Determine the [X, Y] coordinate at the center of the cell enclosing the given text.  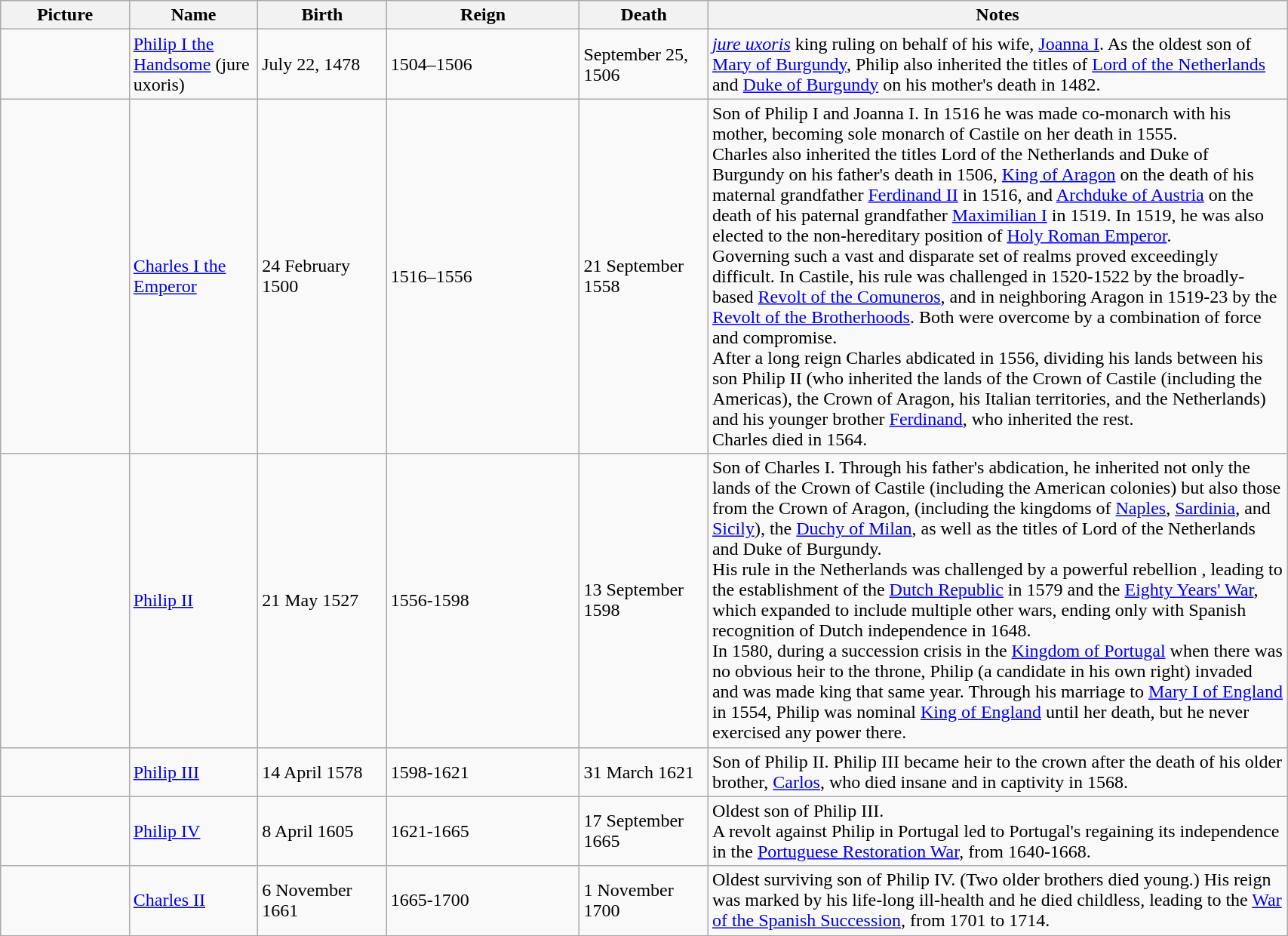
Notes [998, 15]
8 April 1605 [322, 831]
Philip IV [193, 831]
July 22, 1478 [322, 64]
Picture [65, 15]
1665-1700 [483, 901]
Reign [483, 15]
September 25, 1506 [644, 64]
24 February 1500 [322, 276]
13 September 1598 [644, 601]
Death [644, 15]
1621-1665 [483, 831]
31 March 1621 [644, 771]
1 November 1700 [644, 901]
14 April 1578 [322, 771]
1598-1621 [483, 771]
21 September 1558 [644, 276]
17 September 1665 [644, 831]
Son of Philip II. Philip III became heir to the crown after the death of his older brother, Carlos, who died insane and in captivity in 1568. [998, 771]
Name [193, 15]
6 November 1661 [322, 901]
Charles II [193, 901]
1516–1556 [483, 276]
Philip III [193, 771]
Philip I the Handsome (jure uxoris) [193, 64]
Birth [322, 15]
Philip II [193, 601]
1504–1506 [483, 64]
21 May 1527 [322, 601]
Charles I the Emperor [193, 276]
1556-1598 [483, 601]
